Locate the cell with the specified text and output its (x, y) center coordinate. 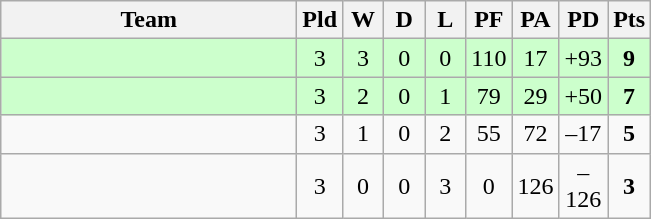
5 (630, 134)
17 (536, 58)
9 (630, 58)
Pts (630, 20)
–126 (584, 186)
110 (489, 58)
Pld (320, 20)
79 (489, 96)
PF (489, 20)
–17 (584, 134)
PA (536, 20)
W (364, 20)
29 (536, 96)
126 (536, 186)
55 (489, 134)
7 (630, 96)
72 (536, 134)
Team (149, 20)
+50 (584, 96)
+93 (584, 58)
PD (584, 20)
L (446, 20)
D (404, 20)
